Extract the (X, Y) coordinate from the center of the cell holding the provided text.  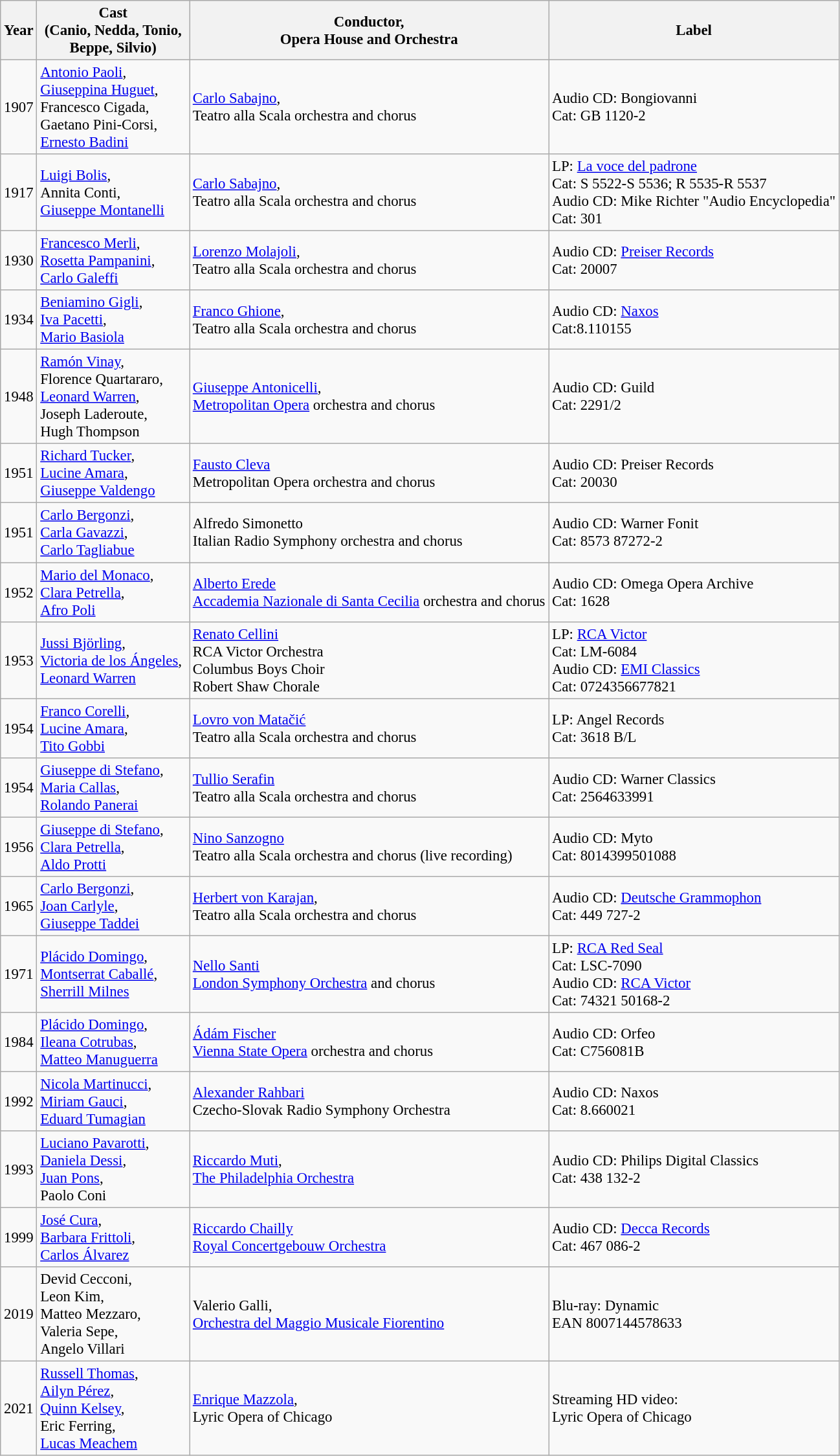
1952 (19, 592)
1971 (19, 974)
Luigi Bolis,Annita Conti,Giuseppe Montanelli (113, 193)
Riccardo ChaillyRoyal Concertgebouw Orchestra (369, 1238)
Blu-ray: Dynamic EAN 8007144578633 (694, 1314)
Audio CD: Deutsche GrammophonCat: 449 727-2 (694, 906)
Renato CelliniRCA Victor OrchestraColumbus Boys ChoirRobert Shaw Chorale (369, 660)
Francesco Merli,Rosetta Pampanini,Carlo Galeffi (113, 261)
Carlo Bergonzi,Carla Gavazzi,Carlo Tagliabue (113, 533)
Luciano Pavarotti,Daniela Dessi,Juan Pons,Paolo Coni (113, 1169)
Devid Cecconi,Leon Kim,Matteo Mezzaro,Valeria Sepe,Angelo Villari (113, 1314)
Audio CD: GuildCat: 2291/2 (694, 397)
1999 (19, 1238)
Giuseppe di Stefano,Clara Petrella,Aldo Protti (113, 847)
Nello SantiLondon Symphony Orchestra and chorus (369, 974)
Franco Corelli,Lucine Amara,Tito Gobbi (113, 728)
Audio CD: Omega Opera ArchiveCat: 1628 (694, 592)
Russell Thomas,Ailyn Pérez,Quinn Kelsey,Eric Ferring,Lucas Meachem (113, 1409)
Lovro von MatačićTeatro alla Scala orchestra and chorus (369, 728)
Herbert von Karajan,Teatro alla Scala orchestra and chorus (369, 906)
1956 (19, 847)
1930 (19, 261)
1993 (19, 1169)
Cast(Canio, Nedda, Tonio, Beppe, Silvio) (113, 30)
Plácido Domingo,Montserrat Caballé,Sherrill Milnes (113, 974)
Alexander RahbariCzecho-Slovak Radio Symphony Orchestra (369, 1101)
Enrique Mazzola,Lyric Opera of Chicago (369, 1409)
1934 (19, 320)
Giuseppe di Stefano,Maria Callas,Rolando Panerai (113, 787)
Audio CD: MytoCat: 8014399501088 (694, 847)
Richard Tucker,Lucine Amara,Giuseppe Valdengo (113, 474)
Ádám Fischer Vienna State Opera orchestra and chorus (369, 1042)
Audio CD: Preiser Records Cat: 20007 (694, 261)
Audio CD: Decca RecordsCat: 467 086-2 (694, 1238)
Label (694, 30)
Antonio Paoli,Giuseppina Huguet,Francesco Cigada,Gaetano Pini-Corsi,Ernesto Badini (113, 107)
Audio CD: Naxos Cat: 8.660021 (694, 1101)
Lorenzo Molajoli,Teatro alla Scala orchestra and chorus (369, 261)
Giuseppe Antonicelli,Metropolitan Opera orchestra and chorus (369, 397)
Mario del Monaco,Clara Petrella,Afro Poli (113, 592)
Audio CD: Bongiovanni Cat: GB 1120-2 (694, 107)
1917 (19, 193)
Ramón Vinay,Florence Quartararo,Leonard Warren,Joseph Laderoute,Hugh Thompson (113, 397)
Jussi Björling,Victoria de los Ángeles,Leonard Warren (113, 660)
Carlo Bergonzi, Joan Carlyle,Giuseppe Taddei (113, 906)
2021 (19, 1409)
1953 (19, 660)
Streaming HD video:Lyric Opera of Chicago (694, 1409)
2019 (19, 1314)
José Cura,Barbara Frittoli,Carlos Álvarez (113, 1238)
Conductor,Opera House and Orchestra (369, 30)
Nino SanzognoTeatro alla Scala orchestra and chorus (live recording) (369, 847)
Audio CD: Philips Digital Classics Cat: 438 132-2 (694, 1169)
Audio CD: Naxos Cat:8.110155 (694, 320)
LP: Angel RecordsCat: 3618 B/L (694, 728)
Nicola Martinucci,Miriam Gauci,Eduard Tumagian (113, 1101)
Riccardo Muti, The Philadelphia Orchestra (369, 1169)
Plácido Domingo,Ileana Cotrubas,Matteo Manuguerra (113, 1042)
1965 (19, 906)
LP: RCA Red SealCat: LSC-7090 Audio CD: RCA VictorCat: 74321 50168-2 (694, 974)
Beniamino Gigli,Iva Pacetti,Mario Basiola (113, 320)
1992 (19, 1101)
LP: La voce del padroneCat: S 5522-S 5536; R 5535-R 5537Audio CD: Mike Richter "Audio Encyclopedia"Cat: 301 (694, 193)
Audio CD: Warner FonitCat: 8573 87272-2 (694, 533)
Franco Ghione,Teatro alla Scala orchestra and chorus (369, 320)
Audio CD: Preiser RecordsCat: 20030 (694, 474)
Alfredo Simonetto Italian Radio Symphony orchestra and chorus (369, 533)
LP: RCA VictorCat: LM-6084 Audio CD: EMI Classics Cat: 0724356677821 (694, 660)
1948 (19, 397)
Tullio SerafinTeatro alla Scala orchestra and chorus (369, 787)
Audio CD: Warner ClassicsCat: 2564633991 (694, 787)
Year (19, 30)
1984 (19, 1042)
Valerio Galli,Orchestra del Maggio Musicale Fiorentino (369, 1314)
Fausto Cleva Metropolitan Opera orchestra and chorus (369, 474)
Alberto EredeAccademia Nazionale di Santa Cecilia orchestra and chorus (369, 592)
Audio CD: Orfeo Cat: C756081B (694, 1042)
1907 (19, 107)
